Pinpoint the cell where the given text exists, returning its (X, Y) midpoint coordinate. 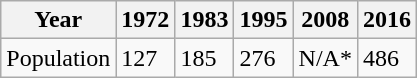
486 (386, 58)
Year (58, 20)
2016 (386, 20)
1995 (264, 20)
185 (204, 58)
1972 (146, 20)
N/A* (325, 58)
2008 (325, 20)
276 (264, 58)
127 (146, 58)
Population (58, 58)
1983 (204, 20)
